Output the (x, y) coordinate of the center of the cell containing the given text.  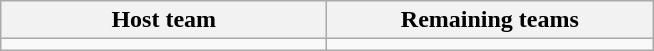
Host team (164, 20)
Remaining teams (490, 20)
